For the text-containing cell, return its midpoint in [X, Y] coordinate format. 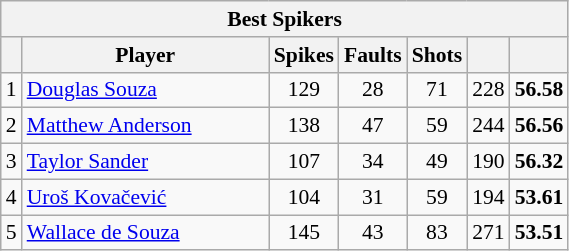
34 [373, 162]
Player [146, 55]
244 [488, 126]
5 [12, 233]
1 [12, 90]
107 [304, 162]
129 [304, 90]
4 [12, 197]
190 [488, 162]
53.61 [540, 197]
Spikes [304, 55]
49 [438, 162]
3 [12, 162]
Best Spikers [285, 19]
56.56 [540, 126]
228 [488, 90]
Shots [438, 55]
Wallace de Souza [146, 233]
83 [438, 233]
Douglas Souza [146, 90]
31 [373, 197]
145 [304, 233]
138 [304, 126]
Matthew Anderson [146, 126]
56.32 [540, 162]
28 [373, 90]
Taylor Sander [146, 162]
56.58 [540, 90]
271 [488, 233]
104 [304, 197]
47 [373, 126]
43 [373, 233]
Uroš Kovačević [146, 197]
71 [438, 90]
Faults [373, 55]
194 [488, 197]
2 [12, 126]
53.51 [540, 233]
